Find where the given text appears and provide that cell's center as (X, Y) coordinate. 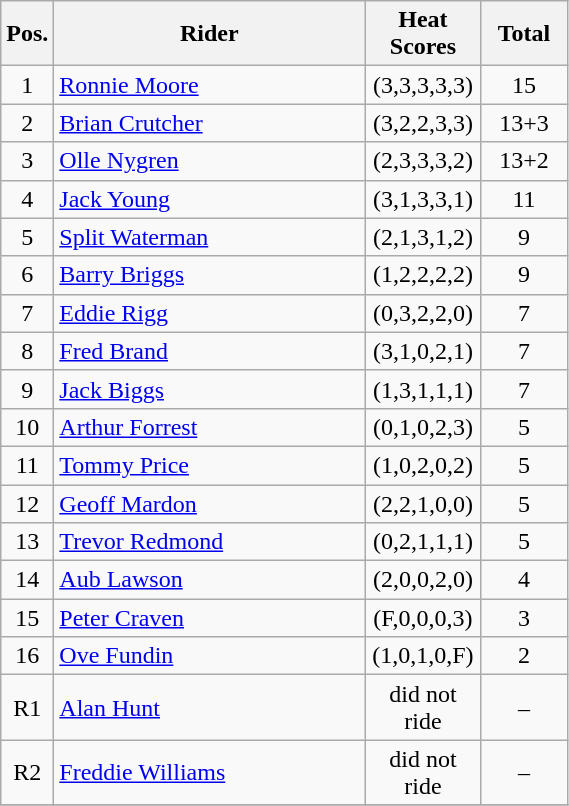
Geoff Mardon (210, 503)
Barry Briggs (210, 275)
10 (28, 427)
Rider (210, 34)
12 (28, 503)
Freddie Williams (210, 772)
(1,2,2,2,2) (423, 275)
Jack Biggs (210, 389)
1 (28, 85)
(3,3,3,3,3) (423, 85)
(0,2,1,1,1) (423, 542)
(3,2,2,3,3) (423, 123)
(2,0,0,2,0) (423, 580)
(0,1,0,2,3) (423, 427)
Alan Hunt (210, 708)
Pos. (28, 34)
(F,0,0,0,3) (423, 618)
14 (28, 580)
(2,1,3,1,2) (423, 237)
Heat Scores (423, 34)
13+2 (524, 161)
6 (28, 275)
Olle Nygren (210, 161)
Fred Brand (210, 351)
Tommy Price (210, 465)
(3,1,3,3,1) (423, 199)
16 (28, 656)
(2,3,3,3,2) (423, 161)
Total (524, 34)
Arthur Forrest (210, 427)
Peter Craven (210, 618)
Eddie Rigg (210, 313)
13 (28, 542)
(1,3,1,1,1) (423, 389)
Brian Crutcher (210, 123)
Split Waterman (210, 237)
Ove Fundin (210, 656)
13+3 (524, 123)
Jack Young (210, 199)
(1,0,1,0,F) (423, 656)
R2 (28, 772)
8 (28, 351)
(1,0,2,0,2) (423, 465)
R1 (28, 708)
(3,1,0,2,1) (423, 351)
Ronnie Moore (210, 85)
Trevor Redmond (210, 542)
(2,2,1,0,0) (423, 503)
Aub Lawson (210, 580)
(0,3,2,2,0) (423, 313)
